Find where the given text appears and provide that cell's center as (x, y) coordinate. 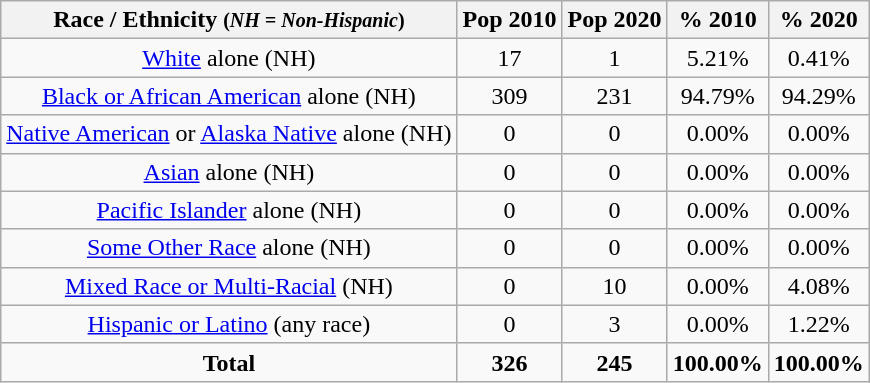
245 (614, 362)
4.08% (818, 286)
94.29% (818, 96)
Pop 2010 (510, 20)
% 2010 (718, 20)
Hispanic or Latino (any race) (229, 324)
Black or African American alone (NH) (229, 96)
3 (614, 324)
94.79% (718, 96)
Some Other Race alone (NH) (229, 248)
Pacific Islander alone (NH) (229, 210)
Race / Ethnicity (NH = Non-Hispanic) (229, 20)
Mixed Race or Multi-Racial (NH) (229, 286)
0.41% (818, 58)
326 (510, 362)
White alone (NH) (229, 58)
1.22% (818, 324)
Native American or Alaska Native alone (NH) (229, 134)
10 (614, 286)
309 (510, 96)
17 (510, 58)
Asian alone (NH) (229, 172)
% 2020 (818, 20)
1 (614, 58)
231 (614, 96)
Total (229, 362)
Pop 2020 (614, 20)
5.21% (718, 58)
